Detect which cell encompasses the target text, then output its (X, Y) center coordinate. 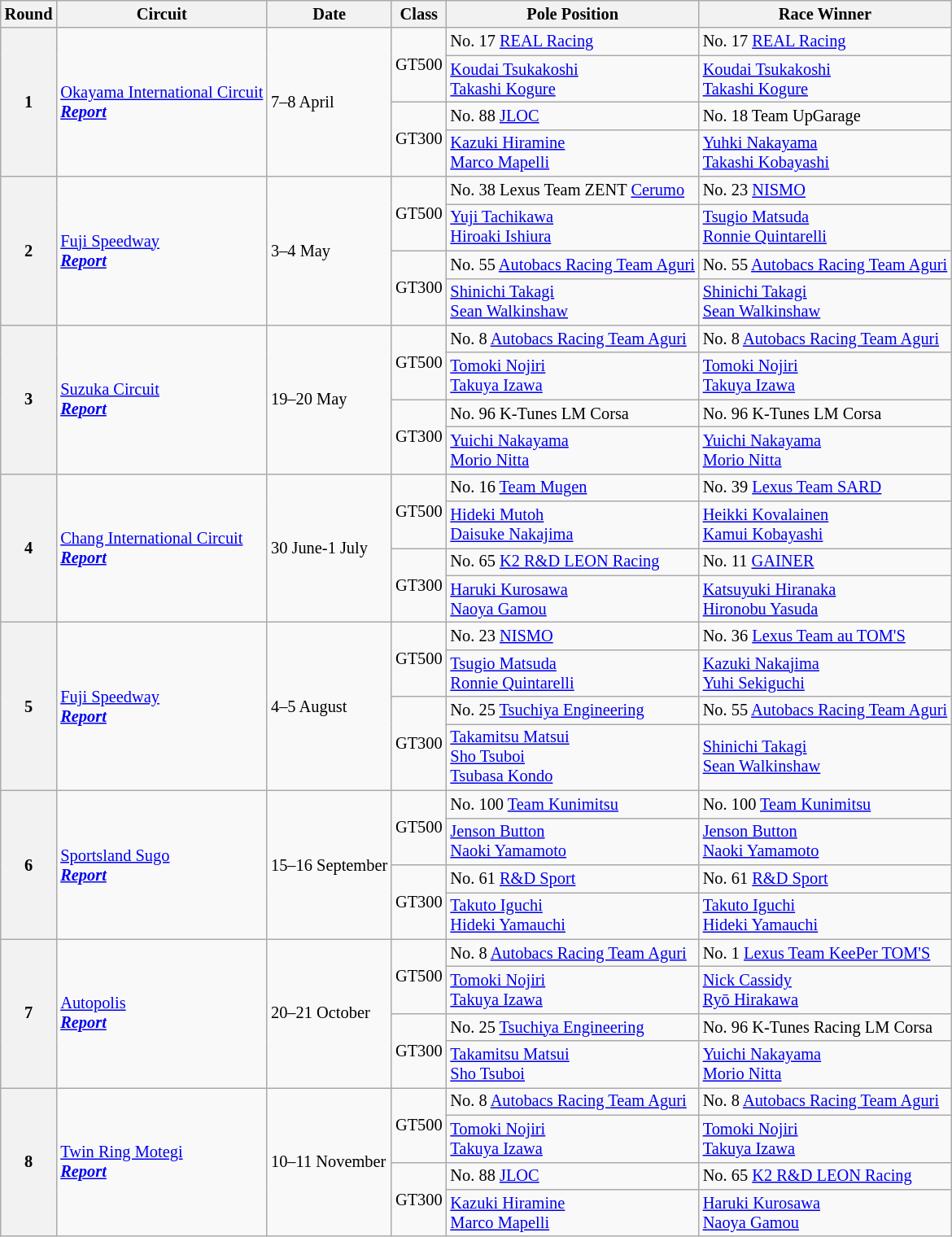
Chang International CircuitReport (161, 549)
1 (29, 103)
No. 18 Team UpGarage (825, 116)
No. 96 K-Tunes Racing LM Corsa (825, 1027)
10–11 November (329, 1162)
Yuji Tachikawa Hiroaki Ishiura (573, 227)
15–16 September (329, 864)
Sportsland SugoReport (161, 864)
4–5 August (329, 706)
Okayama International CircuitReport (161, 103)
Pole Position (573, 14)
Twin Ring MotegiReport (161, 1162)
Suzuka CircuitReport (161, 399)
Heikki Kovalainen Kamui Kobayashi (825, 525)
Hideki Mutoh Daisuke Nakajima (573, 525)
7–8 April (329, 103)
No. 16 Team Mugen (573, 487)
No. 39 Lexus Team SARD (825, 487)
8 (29, 1162)
Round (29, 14)
AutopolisReport (161, 1014)
19–20 May (329, 399)
Race Winner (825, 14)
Class (418, 14)
3 (29, 399)
4 (29, 549)
Date (329, 14)
30 June-1 July (329, 549)
Katsuyuki Hiranaka Hironobu Yasuda (825, 599)
Circuit (161, 14)
6 (29, 864)
No. 1 Lexus Team KeePer TOM'S (825, 953)
7 (29, 1014)
Takamitsu Matsui Sho Tsuboi Tsubasa Kondo (573, 757)
No. 36 Lexus Team au TOM'S (825, 636)
Takamitsu Matsui Sho Tsuboi (573, 1064)
3–4 May (329, 251)
Kazuki Nakajima Yuhi Sekiguchi (825, 673)
Nick Cassidy Ryō Hirakawa (825, 990)
20–21 October (329, 1014)
No. 38 Lexus Team ZENT Cerumo (573, 190)
5 (29, 706)
2 (29, 251)
Yuhki Nakayama Takashi Kobayashi (825, 153)
No. 11 GAINER (825, 562)
